Detect which cell encompasses the target text, then output its [X, Y] center coordinate. 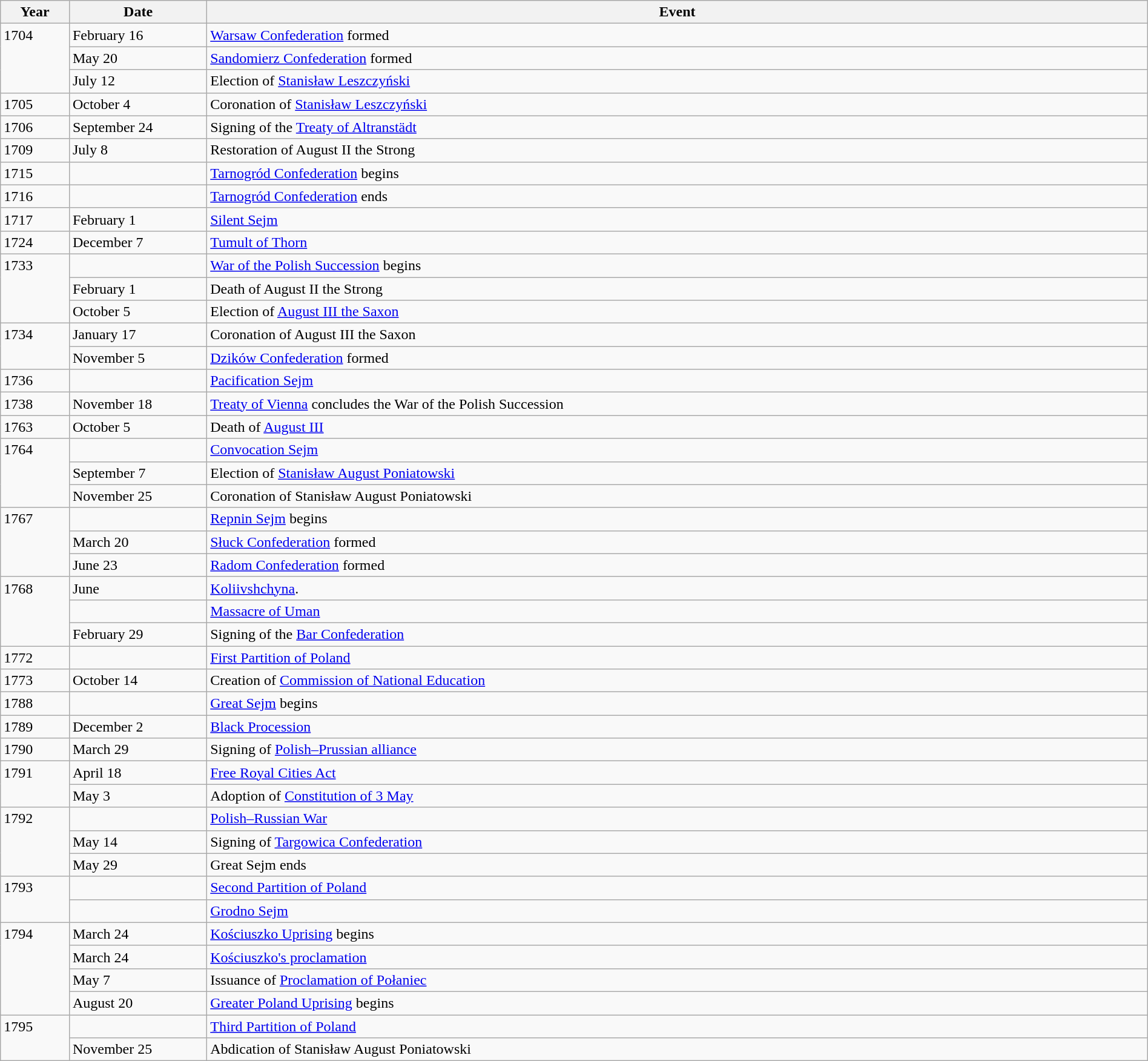
Tarnogród Confederation ends [678, 196]
1716 [35, 196]
Kościuszko's proclamation [678, 957]
1717 [35, 219]
February 16 [138, 35]
1788 [35, 704]
Warsaw Confederation formed [678, 35]
Polish–Russian War [678, 819]
1706 [35, 127]
1792 [35, 842]
April 18 [138, 773]
Kościuszko Uprising begins [678, 934]
August 20 [138, 1003]
Coronation of Stanisław August Poniatowski [678, 496]
1772 [35, 657]
Abdication of Stanisław August Poniatowski [678, 1049]
1736 [35, 381]
May 3 [138, 796]
December 7 [138, 242]
November 5 [138, 358]
Creation of Commission of National Education [678, 681]
Massacre of Uman [678, 611]
Black Procession [678, 727]
December 2 [138, 727]
Event [678, 12]
1738 [35, 404]
1790 [35, 750]
1795 [35, 1038]
Date [138, 12]
1734 [35, 346]
Grodno Sejm [678, 911]
Death of August III [678, 427]
Signing of Polish–Prussian alliance [678, 750]
1794 [35, 968]
Pacification Sejm [678, 381]
1791 [35, 784]
1768 [35, 611]
Convocation Sejm [678, 450]
Second Partition of Poland [678, 888]
May 29 [138, 865]
Sandomierz Confederation formed [678, 58]
May 20 [138, 58]
March 20 [138, 542]
Greater Poland Uprising begins [678, 1003]
1793 [35, 899]
Koliivshchyna. [678, 588]
1715 [35, 173]
Signing of Targowica Confederation [678, 842]
March 29 [138, 750]
Signing of the Treaty of Altranstädt [678, 127]
Election of August III the Saxon [678, 312]
Issuance of Proclamation of Połaniec [678, 980]
July 8 [138, 150]
1764 [35, 473]
Słuck Confederation formed [678, 542]
September 24 [138, 127]
1724 [35, 242]
1789 [35, 727]
Great Sejm ends [678, 865]
Radom Confederation formed [678, 565]
Year [35, 12]
1733 [35, 288]
1773 [35, 681]
June [138, 588]
May 7 [138, 980]
Silent Sejm [678, 219]
Signing of the Bar Confederation [678, 634]
1767 [35, 542]
Great Sejm begins [678, 704]
September 7 [138, 473]
1705 [35, 104]
Tarnogród Confederation begins [678, 173]
Third Partition of Poland [678, 1026]
1709 [35, 150]
War of the Polish Succession begins [678, 265]
Election of Stanisław Leszczyński [678, 81]
June 23 [138, 565]
Restoration of August II the Strong [678, 150]
January 17 [138, 335]
February 29 [138, 634]
Repnin Sejm begins [678, 519]
May 14 [138, 842]
October 14 [138, 681]
Adoption of Constitution of 3 May [678, 796]
Tumult of Thorn [678, 242]
1763 [35, 427]
Dzików Confederation formed [678, 358]
July 12 [138, 81]
Free Royal Cities Act [678, 773]
First Partition of Poland [678, 657]
Coronation of Stanisław Leszczyński [678, 104]
November 18 [138, 404]
Coronation of August III the Saxon [678, 335]
Death of August II the Strong [678, 289]
1704 [35, 58]
Election of Stanisław August Poniatowski [678, 473]
October 4 [138, 104]
Treaty of Vienna concludes the War of the Polish Succession [678, 404]
